Identify which cell holds the provided text, then report its [X, Y] central coordinate. 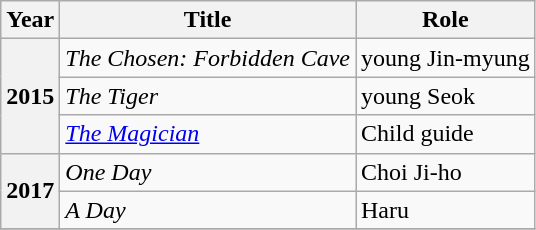
young Seok [446, 96]
young Jin-myung [446, 58]
Role [446, 20]
Title [208, 20]
The Tiger [208, 96]
2017 [30, 191]
The Chosen: Forbidden Cave [208, 58]
One Day [208, 172]
Haru [446, 210]
A Day [208, 210]
2015 [30, 96]
Child guide [446, 134]
The Magician [208, 134]
Choi Ji-ho [446, 172]
Year [30, 20]
